Extract the [x, y] coordinate from the center of the cell holding the provided text.  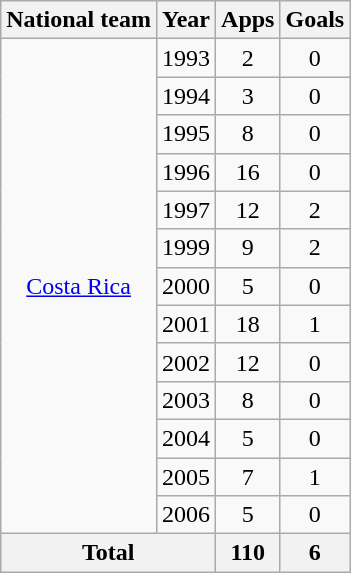
Apps [248, 20]
2001 [186, 324]
2005 [186, 477]
110 [248, 553]
2000 [186, 286]
1993 [186, 58]
1995 [186, 134]
1999 [186, 248]
1996 [186, 172]
7 [248, 477]
6 [315, 553]
2003 [186, 400]
Costa Rica [79, 286]
Goals [315, 20]
1994 [186, 96]
2004 [186, 438]
9 [248, 248]
1997 [186, 210]
National team [79, 20]
18 [248, 324]
2006 [186, 515]
Year [186, 20]
2002 [186, 362]
16 [248, 172]
3 [248, 96]
Total [108, 553]
